Return the (X, Y) coordinate for the center point of the cell that contains the specified text.  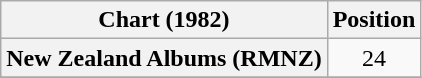
24 (374, 58)
Chart (1982) (164, 20)
New Zealand Albums (RMNZ) (164, 58)
Position (374, 20)
